Search for the cell housing the specified text and yield its [X, Y] center coordinate. 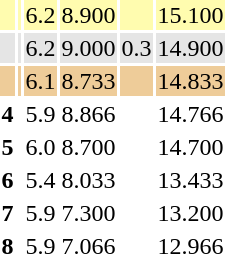
14.766 [190, 114]
4 [8, 114]
7 [8, 213]
5.4 [40, 180]
15.100 [190, 15]
8.900 [88, 15]
13.200 [190, 213]
6.0 [40, 147]
8.033 [88, 180]
8.866 [88, 114]
5 [8, 147]
8.700 [88, 147]
14.700 [190, 147]
0.3 [136, 48]
6.1 [40, 81]
13.433 [190, 180]
6 [8, 180]
9.000 [88, 48]
8.733 [88, 81]
14.900 [190, 48]
7.300 [88, 213]
14.833 [190, 81]
